Scan for the cell matching the given text and deliver its (X, Y) coordinate at center. 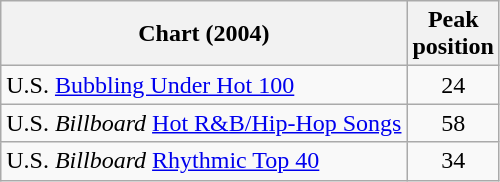
U.S. Billboard Rhythmic Top 40 (204, 161)
34 (453, 161)
Peakposition (453, 34)
58 (453, 123)
Chart (2004) (204, 34)
U.S. Bubbling Under Hot 100 (204, 85)
24 (453, 85)
U.S. Billboard Hot R&B/Hip-Hop Songs (204, 123)
